Output the (X, Y) coordinate of the center of the cell containing the given text.  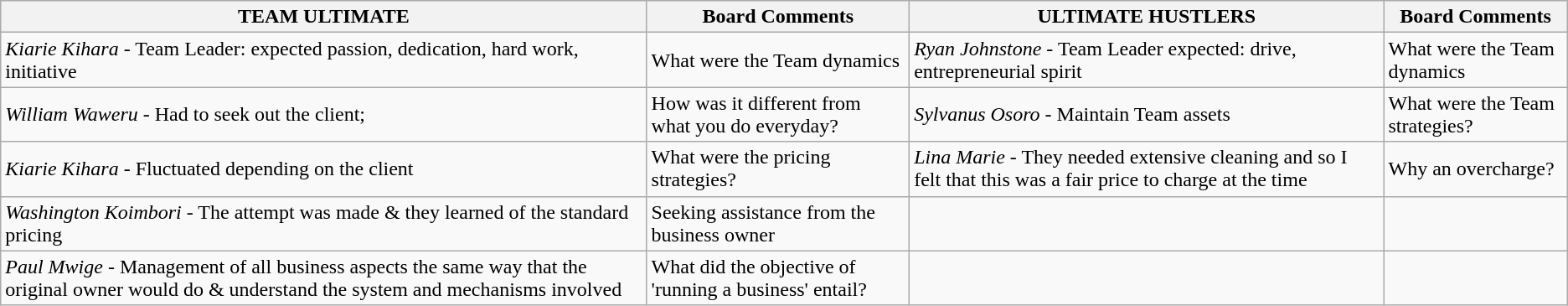
Paul Mwige - Management of all business aspects the same way that the original owner would do & understand the system and mechanisms involved (323, 278)
Why an overcharge? (1476, 169)
How was it different from what you do everyday? (778, 114)
What were the Team strategies? (1476, 114)
TEAM ULTIMATE (323, 17)
What were the pricing strategies? (778, 169)
Lina Marie - They needed extensive cleaning and so I felt that this was a fair price to charge at the time (1147, 169)
What did the objective of 'running a business' entail? (778, 278)
ULTIMATE HUSTLERS (1147, 17)
Washington Koimbori - The attempt was made & they learned of the standard pricing (323, 223)
Kiarie Kihara - Fluctuated depending on the client (323, 169)
Seeking assistance from the business owner (778, 223)
Sylvanus Osoro - Maintain Team assets (1147, 114)
Kiarie Kihara - Team Leader: expected passion, dedication, hard work, initiative (323, 60)
William Waweru - Had to seek out the client; (323, 114)
Ryan Johnstone - Team Leader expected: drive, entrepreneurial spirit (1147, 60)
